Identify which cell holds the provided text, then report its (x, y) central coordinate. 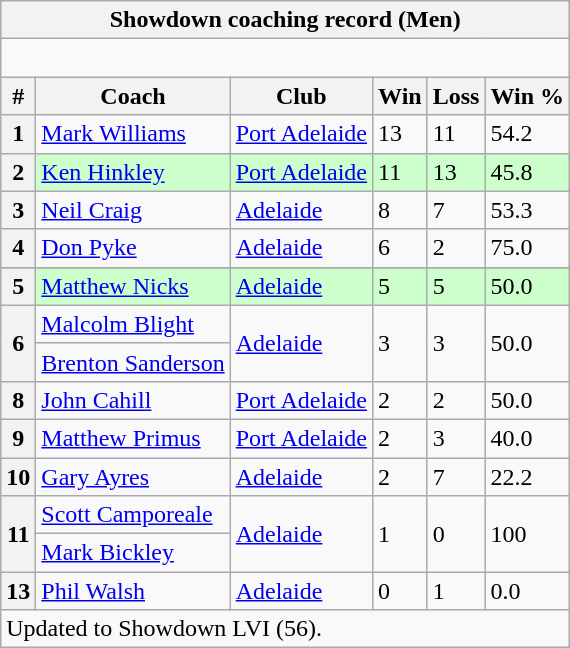
Ken Hinkley (133, 172)
0.0 (528, 591)
53.3 (528, 210)
Matthew Primus (133, 438)
Coach (133, 96)
54.2 (528, 134)
Phil Walsh (133, 591)
Updated to Showdown LVI (56). (286, 629)
Matthew Nicks (133, 286)
40.0 (528, 438)
10 (18, 477)
75.0 (528, 248)
Loss (456, 96)
45.8 (528, 172)
Don Pyke (133, 248)
Win % (528, 96)
John Cahill (133, 400)
100 (528, 534)
Malcolm Blight (133, 324)
Scott Camporeale (133, 515)
Showdown coaching record (Men) (286, 20)
Neil Craig (133, 210)
Gary Ayres (133, 477)
Win (400, 96)
22.2 (528, 477)
Club (301, 96)
# (18, 96)
9 (18, 438)
Brenton Sanderson (133, 362)
4 (18, 248)
Mark Bickley (133, 553)
Mark Williams (133, 134)
